Determine the (x, y) coordinate at the center of the cell enclosing the given text.  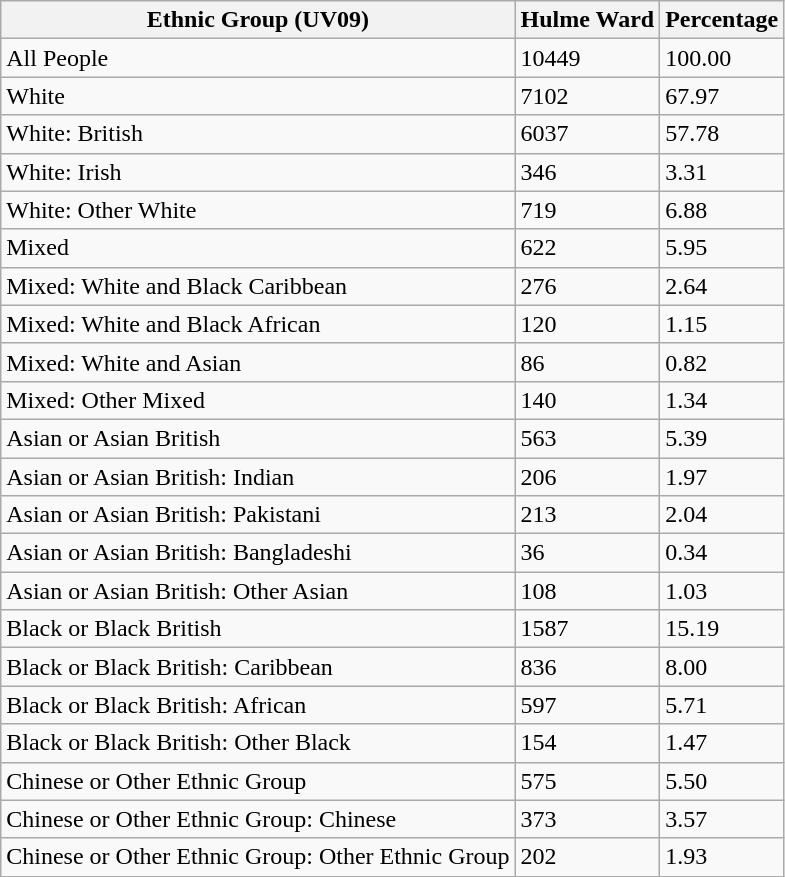
57.78 (722, 134)
575 (588, 781)
Asian or Asian British (258, 438)
140 (588, 400)
1.15 (722, 324)
Black or Black British: Caribbean (258, 667)
Asian or Asian British: Indian (258, 477)
Hulme Ward (588, 20)
67.97 (722, 96)
15.19 (722, 629)
1.93 (722, 857)
Chinese or Other Ethnic Group (258, 781)
Chinese or Other Ethnic Group: Other Ethnic Group (258, 857)
108 (588, 591)
3.31 (722, 172)
Mixed (258, 248)
622 (588, 248)
0.34 (722, 553)
213 (588, 515)
Mixed: White and Asian (258, 362)
120 (588, 324)
563 (588, 438)
10449 (588, 58)
Ethnic Group (UV09) (258, 20)
276 (588, 286)
2.64 (722, 286)
All People (258, 58)
Black or Black British: African (258, 705)
154 (588, 743)
1.34 (722, 400)
8.00 (722, 667)
Mixed: Other Mixed (258, 400)
86 (588, 362)
100.00 (722, 58)
5.39 (722, 438)
Chinese or Other Ethnic Group: Chinese (258, 819)
346 (588, 172)
5.95 (722, 248)
Mixed: White and Black Caribbean (258, 286)
5.71 (722, 705)
373 (588, 819)
6037 (588, 134)
Mixed: White and Black African (258, 324)
3.57 (722, 819)
5.50 (722, 781)
0.82 (722, 362)
White: British (258, 134)
36 (588, 553)
Asian or Asian British: Other Asian (258, 591)
1587 (588, 629)
597 (588, 705)
6.88 (722, 210)
White: Other White (258, 210)
836 (588, 667)
7102 (588, 96)
White (258, 96)
1.97 (722, 477)
1.47 (722, 743)
202 (588, 857)
Black or Black British (258, 629)
Percentage (722, 20)
Black or Black British: Other Black (258, 743)
Asian or Asian British: Pakistani (258, 515)
206 (588, 477)
719 (588, 210)
White: Irish (258, 172)
2.04 (722, 515)
Asian or Asian British: Bangladeshi (258, 553)
1.03 (722, 591)
